For the text-containing cell, return its midpoint in [x, y] coordinate format. 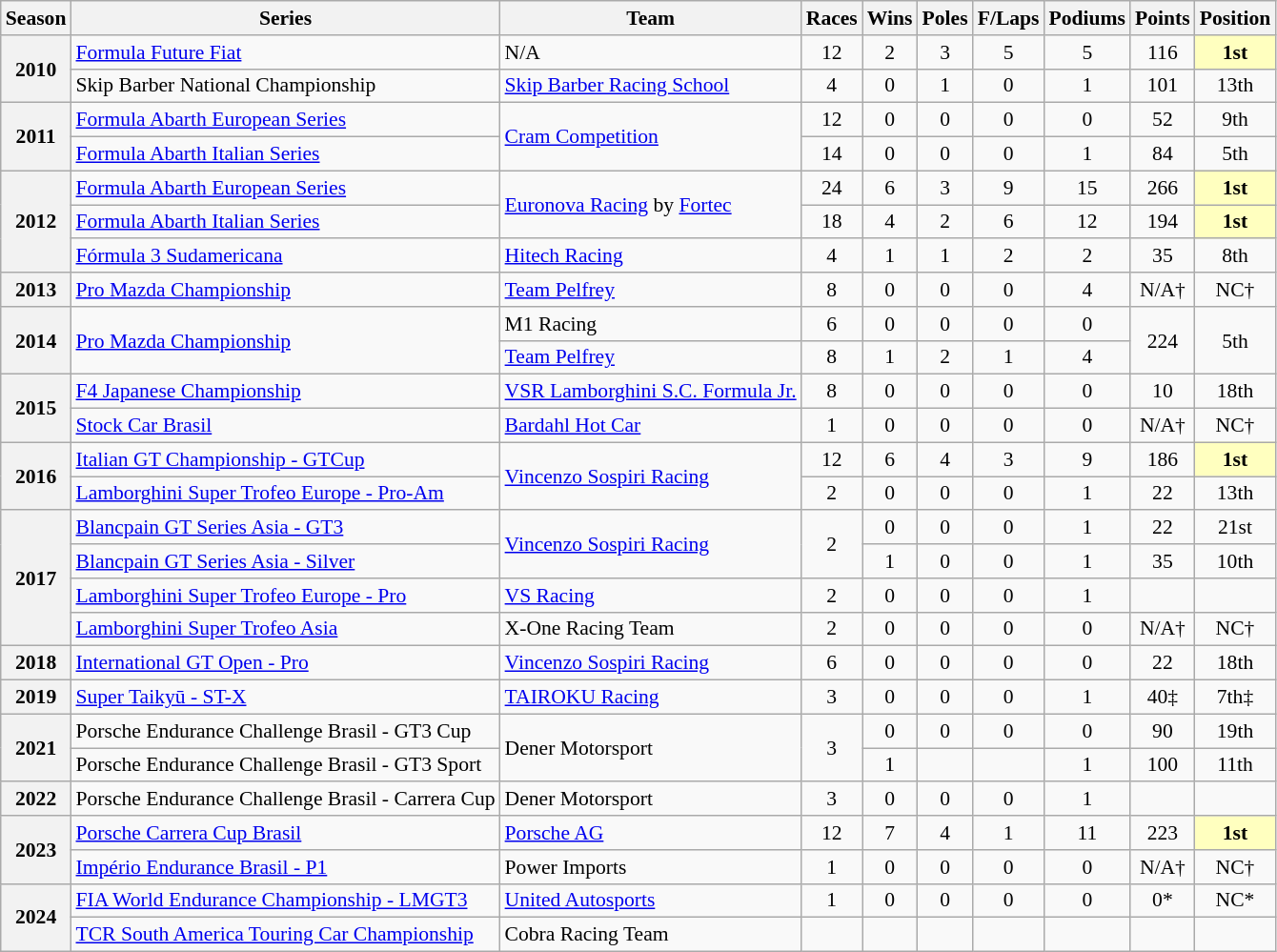
2024 [36, 917]
18 [832, 222]
2010 [36, 69]
N/A [651, 52]
8th [1235, 256]
Hitech Racing [651, 256]
VSR Lamborghini S.C. Formula Jr. [651, 392]
194 [1163, 222]
Season [36, 18]
Cram Competition [651, 137]
FIA World Endurance Championship - LMGT3 [285, 901]
10th [1235, 561]
2017 [36, 578]
Races [832, 18]
2013 [36, 290]
Podiums [1088, 18]
2018 [36, 663]
Euronova Racing by Fortec [651, 204]
100 [1163, 765]
International GT Open - Pro [285, 663]
9th [1235, 120]
224 [1163, 341]
Porsche Endurance Challenge Brasil - GT3 Cup [285, 731]
40‡ [1163, 698]
Italian GT Championship - GTCup [285, 459]
F4 Japanese Championship [285, 392]
M1 Racing [651, 324]
Points [1163, 18]
Blancpain GT Series Asia - Silver [285, 561]
Poles [945, 18]
F/Laps [1008, 18]
11 [1088, 833]
United Autosports [651, 901]
Series [285, 18]
NC* [1235, 901]
116 [1163, 52]
7th‡ [1235, 698]
Lamborghini Super Trofeo Asia [285, 629]
2011 [36, 137]
Wins [890, 18]
Formula Future Fiat [285, 52]
Porsche Endurance Challenge Brasil - GT3 Sport [285, 765]
Blancpain GT Series Asia - GT3 [285, 528]
2022 [36, 800]
Power Imports [651, 867]
21st [1235, 528]
15 [1088, 188]
Position [1235, 18]
19th [1235, 731]
2019 [36, 698]
Skip Barber National Championship [285, 86]
Porsche Carrera Cup Brasil [285, 833]
2021 [36, 747]
2023 [36, 850]
Skip Barber Racing School [651, 86]
24 [832, 188]
X-One Racing Team [651, 629]
Stock Car Brasil [285, 426]
14 [832, 154]
186 [1163, 459]
7 [890, 833]
Porsche AG [651, 833]
Porsche Endurance Challenge Brasil - Carrera Cup [285, 800]
84 [1163, 154]
52 [1163, 120]
Bardahl Hot Car [651, 426]
Império Endurance Brasil - P1 [285, 867]
223 [1163, 833]
Fórmula 3 Sudamericana [285, 256]
0* [1163, 901]
101 [1163, 86]
VS Racing [651, 596]
TAIROKU Racing [651, 698]
2014 [36, 341]
TCR South America Touring Car Championship [285, 935]
Lamborghini Super Trofeo Europe - Pro-Am [285, 494]
2012 [36, 221]
Team [651, 18]
11th [1235, 765]
2015 [36, 408]
10 [1163, 392]
Super Taikyū - ST-X [285, 698]
90 [1163, 731]
266 [1163, 188]
Cobra Racing Team [651, 935]
Lamborghini Super Trofeo Europe - Pro [285, 596]
2016 [36, 476]
